Search for the cell housing the specified text and yield its (x, y) center coordinate. 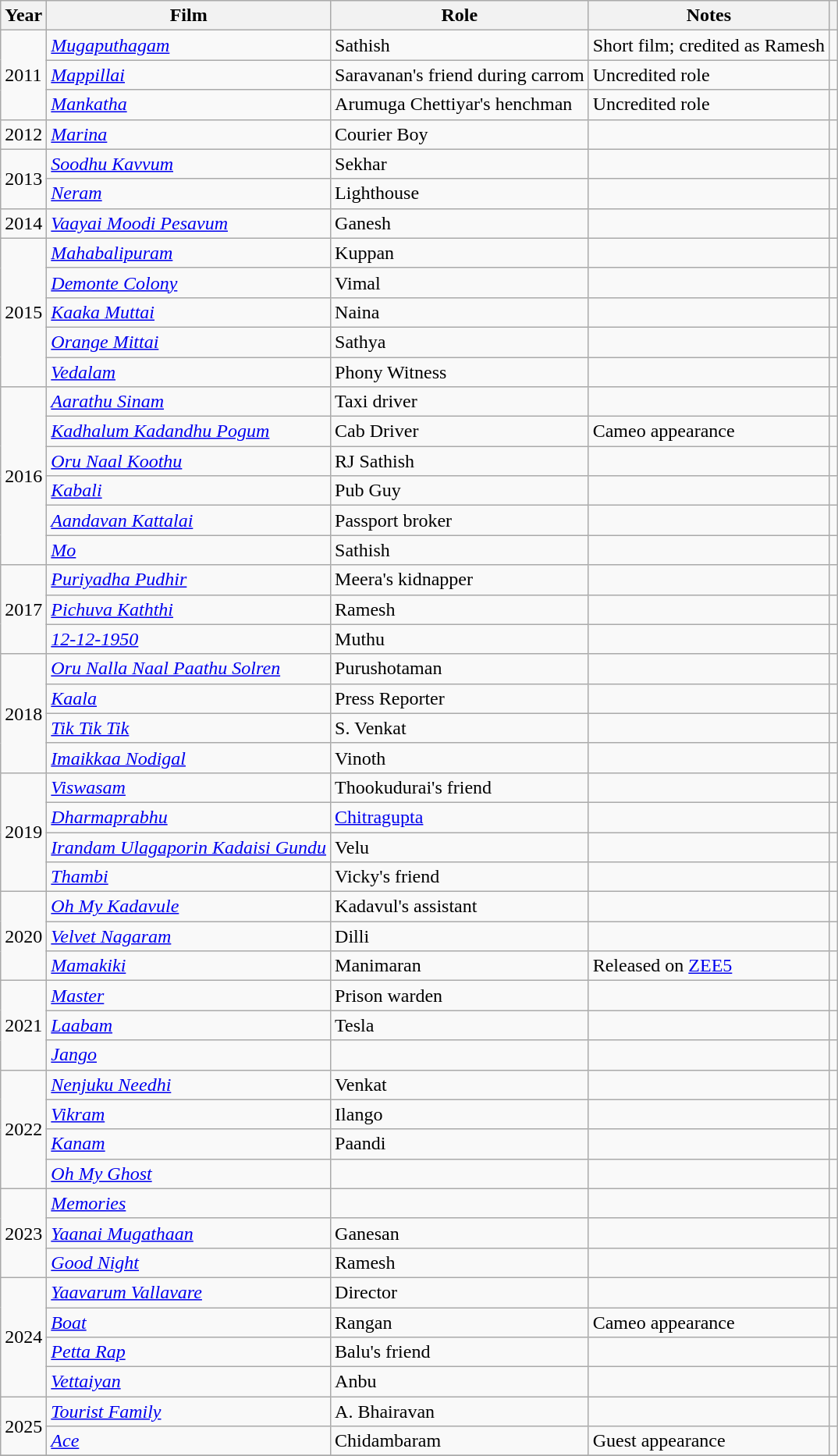
Short film; credited as Ramesh (708, 45)
Sekhar (460, 164)
Boat (189, 1323)
Tesla (460, 1025)
Yaavarum Vallavare (189, 1292)
Courier Boy (460, 134)
2012 (23, 134)
Pub Guy (460, 491)
Oru Naal Koothu (189, 461)
Vedalam (189, 372)
Saravanan's friend during carrom (460, 75)
Mamakiki (189, 966)
Master (189, 996)
2015 (23, 312)
Balu's friend (460, 1352)
Press Reporter (460, 698)
Released on ZEE5 (708, 966)
Kabali (189, 491)
Mappillai (189, 75)
Aarathu Sinam (189, 402)
Tourist Family (189, 1412)
Orange Mittai (189, 342)
Mo (189, 550)
Director (460, 1292)
Passport broker (460, 520)
Kaaka Muttai (189, 312)
Role (460, 16)
Mugaputhagam (189, 45)
2011 (23, 75)
Oh My Kadavule (189, 907)
Irandam Ulagaporin Kadaisi Gundu (189, 847)
Ganesh (460, 223)
Good Night (189, 1262)
Soodhu Kavvum (189, 164)
Tik Tik Tik (189, 728)
Naina (460, 312)
Imaikkaa Nodigal (189, 758)
Ace (189, 1441)
Kadavul's assistant (460, 907)
Kadhalum Kadandhu Pogum (189, 431)
2020 (23, 936)
2022 (23, 1129)
Vinoth (460, 758)
2017 (23, 609)
2013 (23, 179)
Jango (189, 1055)
Thookudurai's friend (460, 787)
Chitragupta (460, 817)
Purushotaman (460, 669)
Dharmaprabhu (189, 817)
Kaala (189, 698)
Rangan (460, 1323)
Venkat (460, 1085)
Mankatha (189, 105)
Viswasam (189, 787)
Marina (189, 134)
Oru Nalla Naal Paathu Solren (189, 669)
Kanam (189, 1144)
Mahabalipuram (189, 253)
Film (189, 16)
Vettaiyan (189, 1382)
2025 (23, 1426)
Sathya (460, 342)
Aandavan Kattalai (189, 520)
Neram (189, 194)
Pichuva Kaththi (189, 609)
Vikram (189, 1114)
2023 (23, 1233)
Cab Driver (460, 431)
Vicky's friend (460, 877)
Meera's kidnapper (460, 580)
Ganesan (460, 1233)
Velu (460, 847)
Vimal (460, 282)
S. Venkat (460, 728)
2014 (23, 223)
2016 (23, 476)
Phony Witness (460, 372)
Paandi (460, 1144)
Petta Rap (189, 1352)
Puriyadha Pudhir (189, 580)
Oh My Ghost (189, 1174)
A. Bhairavan (460, 1412)
Yaanai Mugathaan (189, 1233)
12-12-1950 (189, 639)
Thambi (189, 877)
Chidambaram (460, 1441)
2018 (23, 713)
Taxi driver (460, 402)
2021 (23, 1025)
Memories (189, 1203)
Arumuga Chettiyar's henchman (460, 105)
Muthu (460, 639)
Nenjuku Needhi (189, 1085)
RJ Sathish (460, 461)
Year (23, 16)
Ilango (460, 1114)
2024 (23, 1337)
Prison warden (460, 996)
Laabam (189, 1025)
Vaayai Moodi Pesavum (189, 223)
Guest appearance (708, 1441)
Manimaran (460, 966)
Lighthouse (460, 194)
Demonte Colony (189, 282)
2019 (23, 832)
Anbu (460, 1382)
Dilli (460, 936)
Velvet Nagaram (189, 936)
Kuppan (460, 253)
Notes (708, 16)
